Find where the given text appears and provide that cell's center as (x, y) coordinate. 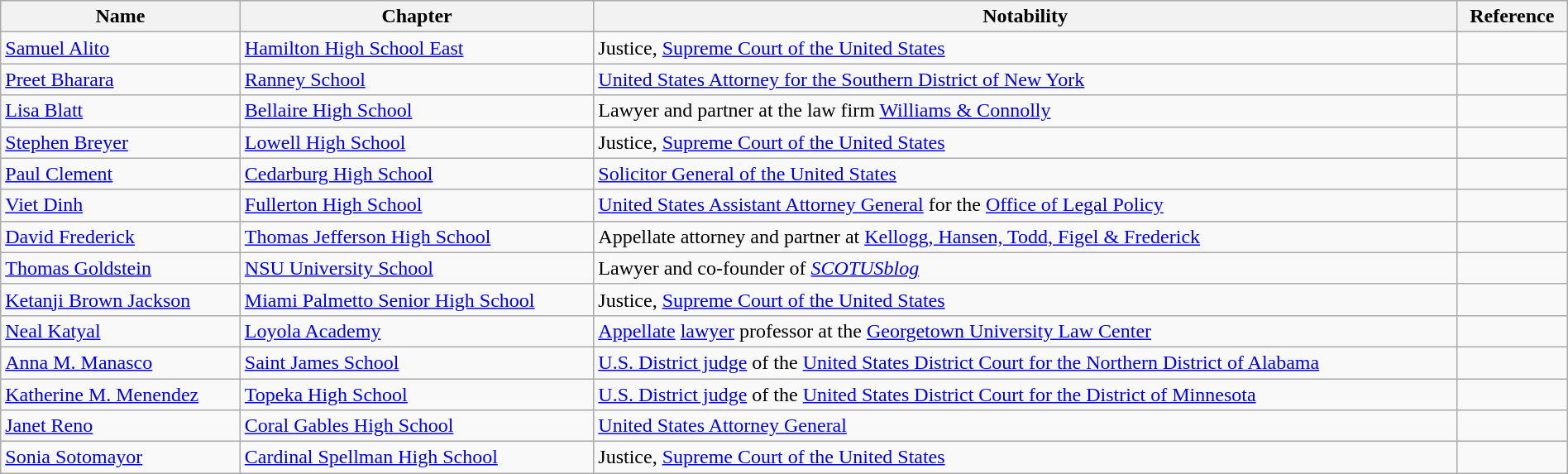
Saint James School (417, 362)
United States Attorney General (1025, 426)
Appellate attorney and partner at Kellogg, Hansen, Todd, Figel & Frederick (1025, 237)
Reference (1512, 17)
Cardinal Spellman High School (417, 457)
Lawyer and partner at the law firm Williams & Connolly (1025, 111)
Fullerton High School (417, 205)
Appellate lawyer professor at the Georgetown University Law Center (1025, 331)
Thomas Goldstein (121, 268)
Bellaire High School (417, 111)
Cedarburg High School (417, 174)
Lowell High School (417, 142)
Samuel Alito (121, 48)
Ketanji Brown Jackson (121, 299)
United States Attorney for the Southern District of New York (1025, 79)
Stephen Breyer (121, 142)
Chapter (417, 17)
U.S. District judge of the United States District Court for the Northern District of Alabama (1025, 362)
Janet Reno (121, 426)
Katherine M. Menendez (121, 395)
Preet Bharara (121, 79)
Coral Gables High School (417, 426)
Topeka High School (417, 395)
Hamilton High School East (417, 48)
Neal Katyal (121, 331)
U.S. District judge of the United States District Court for the District of Minnesota (1025, 395)
David Frederick (121, 237)
Paul Clement (121, 174)
Lisa Blatt (121, 111)
Ranney School (417, 79)
Sonia Sotomayor (121, 457)
Lawyer and co-founder of SCOTUSblog (1025, 268)
United States Assistant Attorney General for the Office of Legal Policy (1025, 205)
Loyola Academy (417, 331)
Anna M. Manasco (121, 362)
Name (121, 17)
Thomas Jefferson High School (417, 237)
Miami Palmetto Senior High School (417, 299)
Notability (1025, 17)
Viet Dinh (121, 205)
Solicitor General of the United States (1025, 174)
NSU University School (417, 268)
